Determine the (x, y) coordinate at the center of the cell enclosing the given text.  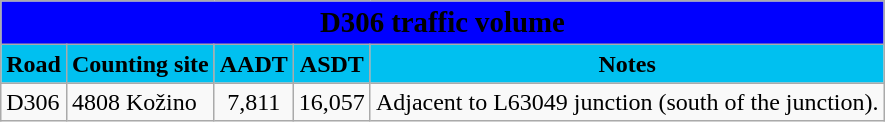
4808 Kožino (140, 102)
7,811 (254, 102)
Adjacent to L63049 junction (south of the junction). (627, 102)
Road (34, 64)
Notes (627, 64)
D306 traffic volume (442, 23)
AADT (254, 64)
ASDT (332, 64)
D306 (34, 102)
Counting site (140, 64)
16,057 (332, 102)
